Pinpoint the cell where the given text exists, returning its (x, y) midpoint coordinate. 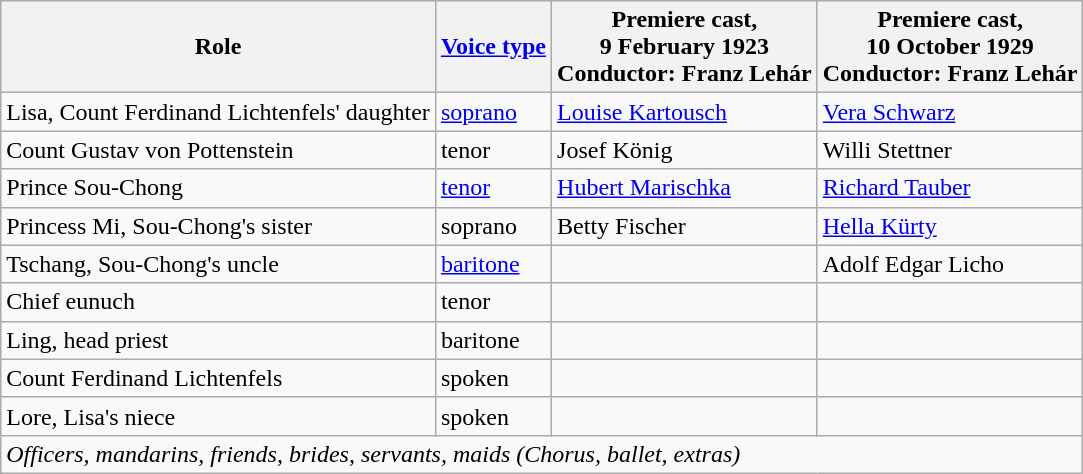
Ling, head priest (218, 340)
Lisa, Count Ferdinand Lichtenfels' daughter (218, 112)
Richard Tauber (950, 188)
Role (218, 47)
Hella Kürty (950, 226)
Prince Sou-Chong (218, 188)
Vera Schwarz (950, 112)
Premiere cast,9 February 1923Conductor: Franz Lehár (685, 47)
Louise Kartousch (685, 112)
Count Ferdinand Lichtenfels (218, 378)
Tschang, Sou-Chong's uncle (218, 264)
Count Gustav von Pottenstein (218, 150)
Josef König (685, 150)
Lore, Lisa's niece (218, 416)
Officers, mandarins, friends, brides, servants, maids (Chorus, ballet, extras) (542, 454)
Voice type (493, 47)
Adolf Edgar Licho (950, 264)
Chief eunuch (218, 302)
Premiere cast,10 October 1929Conductor: Franz Lehár (950, 47)
Betty Fischer (685, 226)
Princess Mi, Sou-Chong's sister (218, 226)
Hubert Marischka (685, 188)
Willi Stettner (950, 150)
